Search for the cell housing the specified text and yield its (x, y) center coordinate. 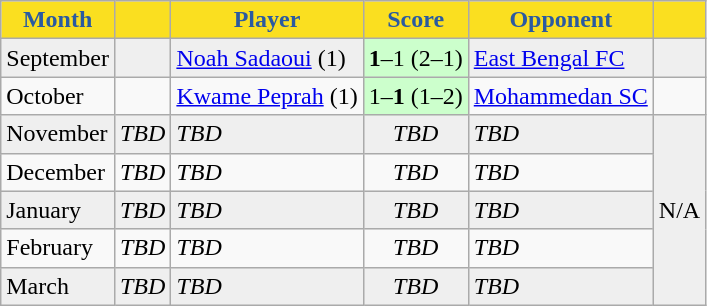
February (58, 248)
East Bengal FC (560, 58)
September (58, 58)
Kwame Peprah (1) (267, 96)
1–1 (2–1) (416, 58)
Noah Sadaoui (1) (267, 58)
1–1 (1–2) (416, 96)
N/A (679, 210)
November (58, 134)
Mohammedan SC (560, 96)
Month (58, 20)
January (58, 210)
Opponent (560, 20)
December (58, 172)
Score (416, 20)
March (58, 286)
October (58, 96)
Player (267, 20)
